Provide the (x, y) coordinate of the cell's center where the given text is located.  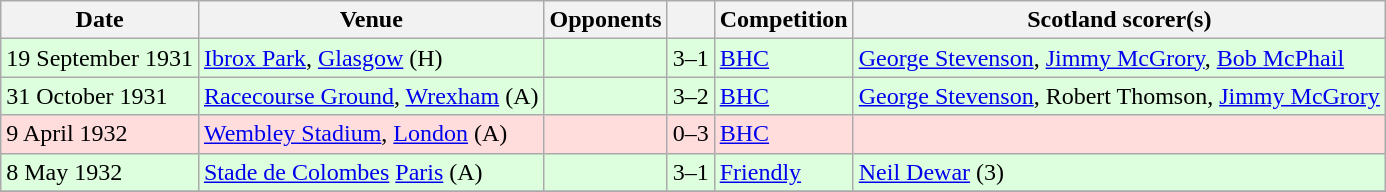
0–3 (690, 134)
Competition (784, 20)
George Stevenson, Robert Thomson, Jimmy McGrory (1119, 96)
3–2 (690, 96)
Racecourse Ground, Wrexham (A) (371, 96)
Opponents (606, 20)
9 April 1932 (100, 134)
19 September 1931 (100, 58)
Stade de Colombes Paris (A) (371, 172)
Wembley Stadium, London (A) (371, 134)
Venue (371, 20)
Neil Dewar (3) (1119, 172)
31 October 1931 (100, 96)
Scotland scorer(s) (1119, 20)
George Stevenson, Jimmy McGrory, Bob McPhail (1119, 58)
Friendly (784, 172)
8 May 1932 (100, 172)
Date (100, 20)
Ibrox Park, Glasgow (H) (371, 58)
